Locate the cell with the specified text and output its (X, Y) center coordinate. 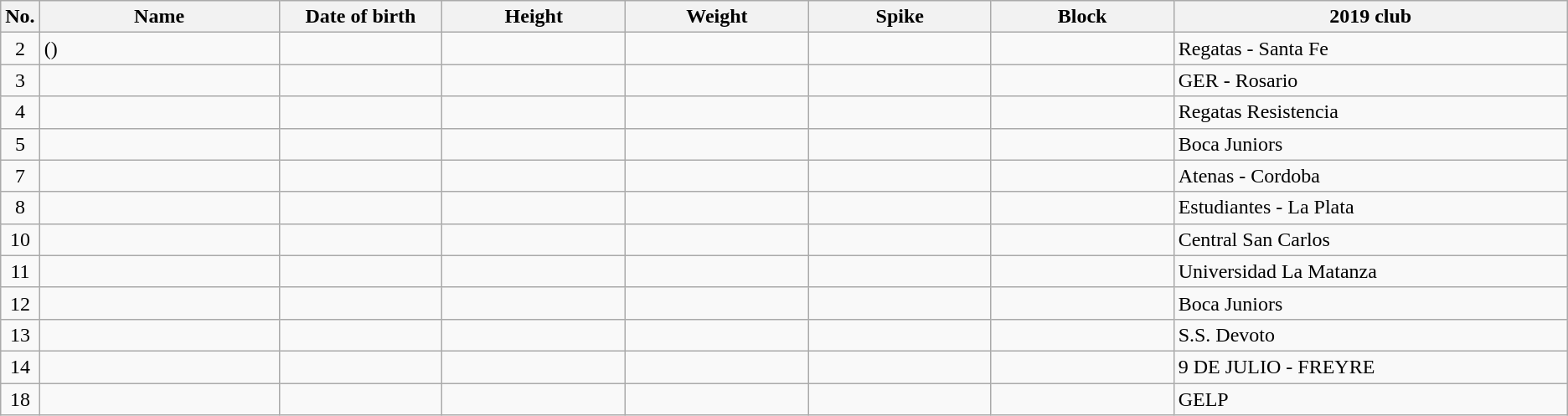
Name (159, 17)
Height (534, 17)
10 (20, 239)
Universidad La Matanza (1370, 271)
Regatas Resistencia (1370, 112)
Central San Carlos (1370, 239)
2 (20, 49)
Atenas - Cordoba (1370, 176)
13 (20, 335)
S.S. Devoto (1370, 335)
11 (20, 271)
Spike (900, 17)
Weight (717, 17)
Date of birth (360, 17)
GER - Rosario (1370, 80)
7 (20, 176)
14 (20, 367)
18 (20, 399)
Estudiantes - La Plata (1370, 208)
9 DE JULIO - FREYRE (1370, 367)
3 (20, 80)
4 (20, 112)
Regatas - Santa Fe (1370, 49)
() (159, 49)
8 (20, 208)
5 (20, 144)
12 (20, 303)
Block (1082, 17)
GELP (1370, 399)
No. (20, 17)
2019 club (1370, 17)
